Scan for the cell matching the given text and deliver its [X, Y] coordinate at center. 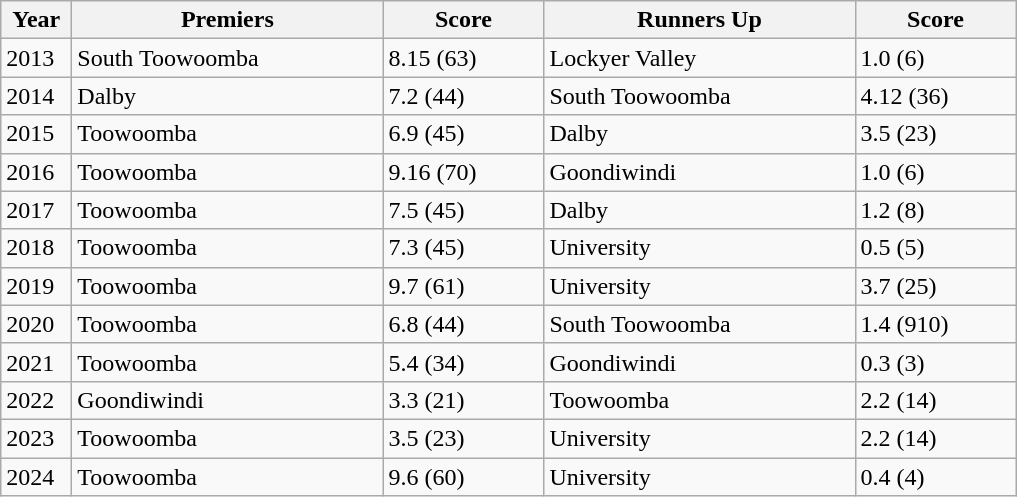
0.5 (5) [936, 248]
2023 [36, 438]
Lockyer Valley [700, 58]
5.4 (34) [464, 362]
6.8 (44) [464, 324]
8.15 (63) [464, 58]
2017 [36, 210]
9.6 (60) [464, 477]
0.3 (3) [936, 362]
2016 [36, 172]
2024 [36, 477]
2015 [36, 134]
7.2 (44) [464, 96]
2021 [36, 362]
4.12 (36) [936, 96]
9.7 (61) [464, 286]
7.3 (45) [464, 248]
Runners Up [700, 20]
Year [36, 20]
7.5 (45) [464, 210]
3.3 (21) [464, 400]
2019 [36, 286]
1.2 (8) [936, 210]
Premiers [228, 20]
2022 [36, 400]
6.9 (45) [464, 134]
1.4 (910) [936, 324]
2013 [36, 58]
2018 [36, 248]
3.7 (25) [936, 286]
2020 [36, 324]
0.4 (4) [936, 477]
2014 [36, 96]
9.16 (70) [464, 172]
